Determine the [x, y] coordinate at the center of the cell enclosing the given text.  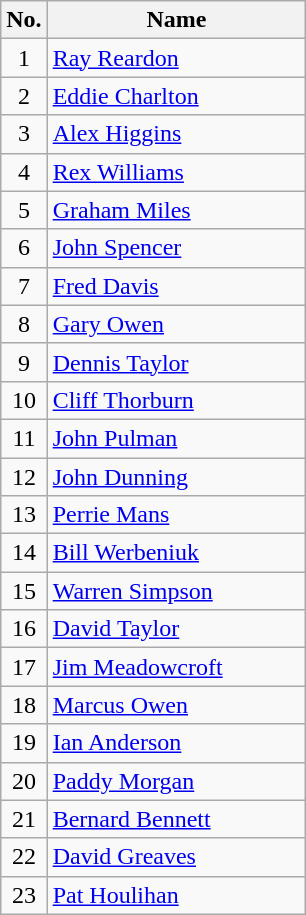
Paddy Morgan [176, 781]
Name [176, 20]
Perrie Mans [176, 515]
16 [24, 629]
10 [24, 400]
Eddie Charlton [176, 96]
Bernard Bennett [176, 819]
David Taylor [176, 629]
Ray Reardon [176, 58]
3 [24, 134]
17 [24, 667]
Cliff Thorburn [176, 400]
Bill Werbeniuk [176, 553]
Marcus Owen [176, 705]
Pat Houlihan [176, 895]
19 [24, 743]
5 [24, 210]
Fred Davis [176, 286]
Alex Higgins [176, 134]
Warren Simpson [176, 591]
7 [24, 286]
18 [24, 705]
20 [24, 781]
Gary Owen [176, 324]
Rex Williams [176, 172]
Dennis Taylor [176, 362]
No. [24, 20]
John Dunning [176, 477]
12 [24, 477]
11 [24, 438]
John Pulman [176, 438]
8 [24, 324]
1 [24, 58]
6 [24, 248]
David Greaves [176, 857]
9 [24, 362]
2 [24, 96]
13 [24, 515]
23 [24, 895]
22 [24, 857]
Ian Anderson [176, 743]
4 [24, 172]
Graham Miles [176, 210]
15 [24, 591]
21 [24, 819]
14 [24, 553]
John Spencer [176, 248]
Jim Meadowcroft [176, 667]
